Pinpoint the cell where the given text exists, returning its (x, y) midpoint coordinate. 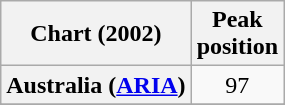
Peak position (237, 34)
Chart (2002) (96, 34)
Australia (ARIA) (96, 85)
97 (237, 85)
